Provide the (X, Y) coordinate of the cell's center where the given text is located.  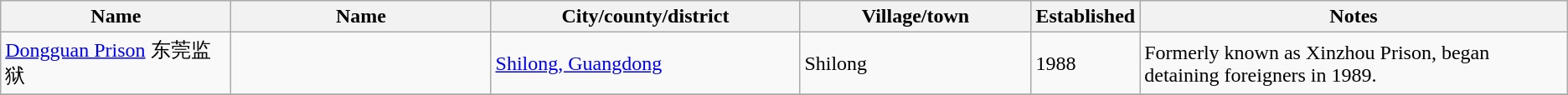
Notes (1354, 17)
Shilong, Guangdong (645, 63)
1988 (1086, 63)
Formerly known as Xinzhou Prison, began detaining foreigners in 1989. (1354, 63)
Dongguan Prison 东莞监狱 (116, 63)
Established (1086, 17)
Village/town (916, 17)
City/county/district (645, 17)
Shilong (916, 63)
